Find where the given text appears and provide that cell's center as [X, Y] coordinate. 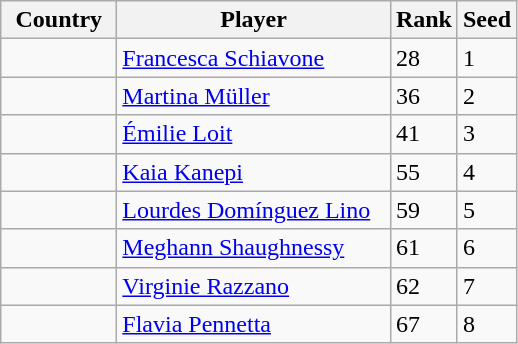
Francesca Schiavone [254, 58]
61 [424, 248]
55 [424, 172]
41 [424, 134]
Meghann Shaughnessy [254, 248]
6 [486, 248]
1 [486, 58]
8 [486, 324]
5 [486, 210]
Player [254, 20]
Seed [486, 20]
59 [424, 210]
Flavia Pennetta [254, 324]
Émilie Loit [254, 134]
Lourdes Domínguez Lino [254, 210]
62 [424, 286]
36 [424, 96]
2 [486, 96]
4 [486, 172]
Kaia Kanepi [254, 172]
7 [486, 286]
Rank [424, 20]
Country [59, 20]
67 [424, 324]
3 [486, 134]
28 [424, 58]
Martina Müller [254, 96]
Virginie Razzano [254, 286]
